Extract the [X, Y] coordinate from the center of the cell holding the provided text.  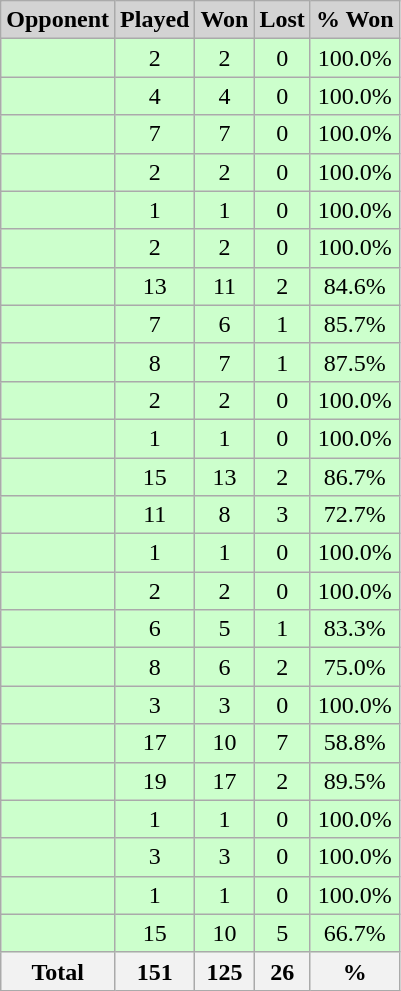
86.7% [354, 477]
87.5% [354, 362]
58.8% [354, 743]
84.6% [354, 286]
151 [155, 971]
66.7% [354, 933]
85.7% [354, 324]
Lost [282, 20]
Won [224, 20]
% Won [354, 20]
72.7% [354, 515]
83.3% [354, 629]
26 [282, 971]
% [354, 971]
Played [155, 20]
89.5% [354, 781]
75.0% [354, 667]
Total [58, 971]
125 [224, 971]
Opponent [58, 20]
19 [155, 781]
